Pinpoint the cell where the given text exists, returning its [x, y] midpoint coordinate. 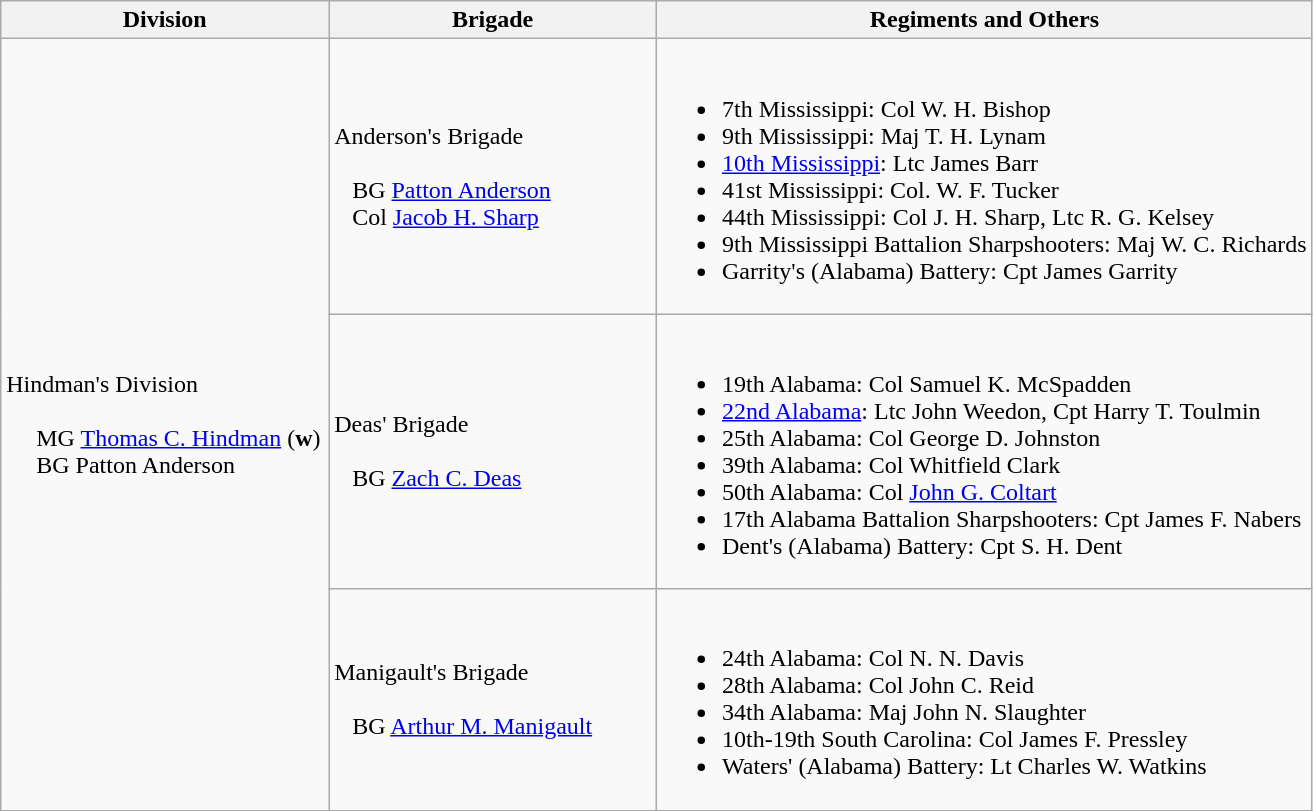
Regiments and Others [984, 20]
Brigade [493, 20]
Manigault's Brigade BG Arthur M. Manigault [493, 700]
Division [165, 20]
Anderson's Brigade BG Patton Anderson Col Jacob H. Sharp [493, 176]
Hindman's Division MG Thomas C. Hindman (w) BG Patton Anderson [165, 424]
Deas' Brigade BG Zach C. Deas [493, 452]
